Identify which cell holds the provided text, then report its [x, y] central coordinate. 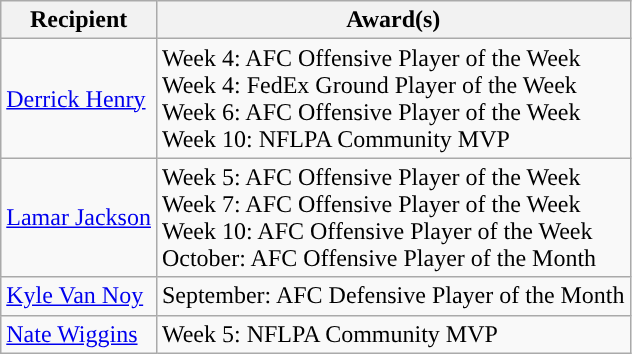
Recipient [79, 20]
Lamar Jackson [79, 218]
Week 4: AFC Offensive Player of the WeekWeek 4: FedEx Ground Player of the WeekWeek 6: AFC Offensive Player of the Week Week 10: NFLPA Community MVP [393, 98]
Award(s) [393, 20]
Week 5: NFLPA Community MVP [393, 334]
Nate Wiggins [79, 334]
Kyle Van Noy [79, 296]
September: AFC Defensive Player of the Month [393, 296]
Derrick Henry [79, 98]
